Find where the given text appears and provide that cell's center as [x, y] coordinate. 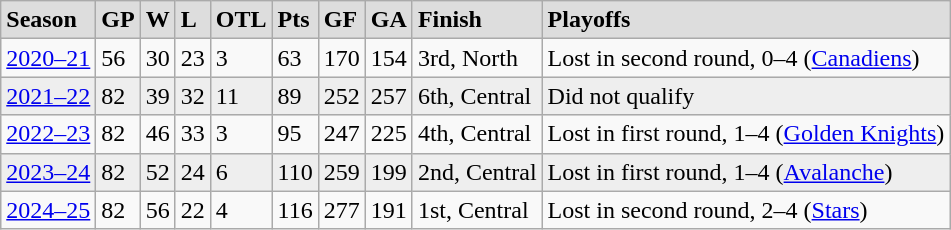
154 [388, 58]
225 [388, 134]
33 [192, 134]
24 [192, 172]
63 [295, 58]
39 [158, 96]
L [192, 20]
257 [388, 96]
W [158, 20]
OTL [241, 20]
2020–21 [48, 58]
Finish [477, 20]
32 [192, 96]
Lost in second round, 0–4 (Canadiens) [746, 58]
199 [388, 172]
1st, Central [477, 210]
2023–24 [48, 172]
Lost in first round, 1–4 (Avalanche) [746, 172]
170 [342, 58]
Season [48, 20]
2nd, Central [477, 172]
30 [158, 58]
116 [295, 210]
Did not qualify [746, 96]
52 [158, 172]
GP [118, 20]
95 [295, 134]
259 [342, 172]
Lost in second round, 2–4 (Stars) [746, 210]
Lost in first round, 1–4 (Golden Knights) [746, 134]
GA [388, 20]
11 [241, 96]
110 [295, 172]
89 [295, 96]
GF [342, 20]
252 [342, 96]
22 [192, 210]
Playoffs [746, 20]
4th, Central [477, 134]
6th, Central [477, 96]
23 [192, 58]
191 [388, 210]
3rd, North [477, 58]
4 [241, 210]
2024–25 [48, 210]
Pts [295, 20]
6 [241, 172]
2021–22 [48, 96]
46 [158, 134]
277 [342, 210]
247 [342, 134]
2022–23 [48, 134]
